Return the [x, y] coordinate for the center point of the cell that contains the specified text.  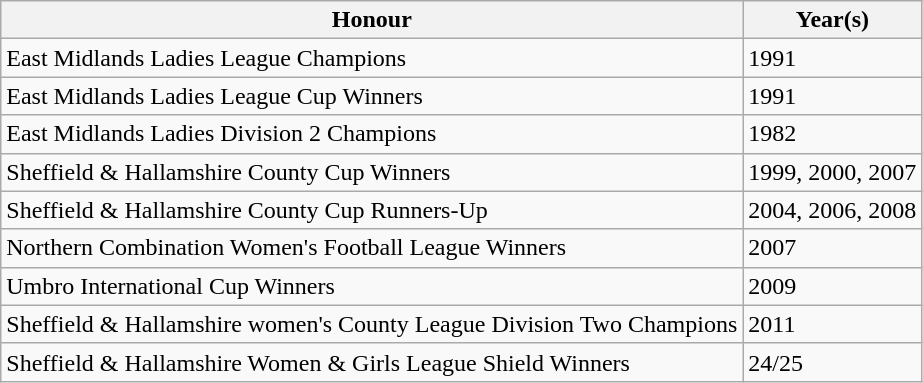
2007 [832, 248]
Umbro International Cup Winners [372, 286]
East Midlands Ladies League Cup Winners [372, 96]
2004, 2006, 2008 [832, 210]
Honour [372, 20]
1982 [832, 134]
Year(s) [832, 20]
2009 [832, 286]
1999, 2000, 2007 [832, 172]
Sheffield & Hallamshire County Cup Runners-Up [372, 210]
2011 [832, 324]
Sheffield & Hallamshire Women & Girls League Shield Winners [372, 362]
East Midlands Ladies League Champions [372, 58]
Sheffield & Hallamshire women's County League Division Two Champions [372, 324]
East Midlands Ladies Division 2 Champions [372, 134]
24/25 [832, 362]
Sheffield & Hallamshire County Cup Winners [372, 172]
Northern Combination Women's Football League Winners [372, 248]
